Search for the cell housing the specified text and yield its (x, y) center coordinate. 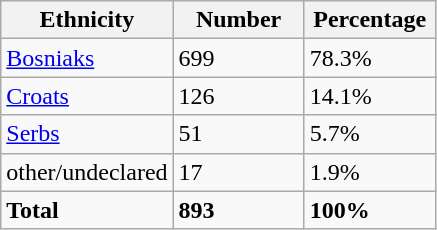
Serbs (87, 134)
other/undeclared (87, 172)
14.1% (370, 96)
Bosniaks (87, 58)
5.7% (370, 134)
Croats (87, 96)
78.3% (370, 58)
Percentage (370, 20)
Ethnicity (87, 20)
Total (87, 210)
51 (238, 134)
Number (238, 20)
17 (238, 172)
126 (238, 96)
100% (370, 210)
699 (238, 58)
893 (238, 210)
1.9% (370, 172)
